Output the (X, Y) coordinate of the center of the cell containing the given text.  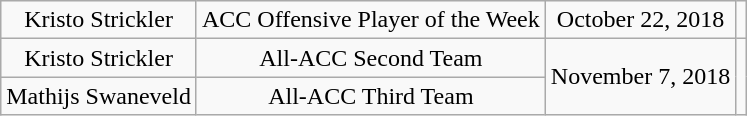
ACC Offensive Player of the Week (370, 20)
All-ACC Third Team (370, 96)
All-ACC Second Team (370, 58)
October 22, 2018 (640, 20)
Mathijs Swaneveld (99, 96)
November 7, 2018 (640, 77)
